Identify which cell holds the provided text, then report its (x, y) central coordinate. 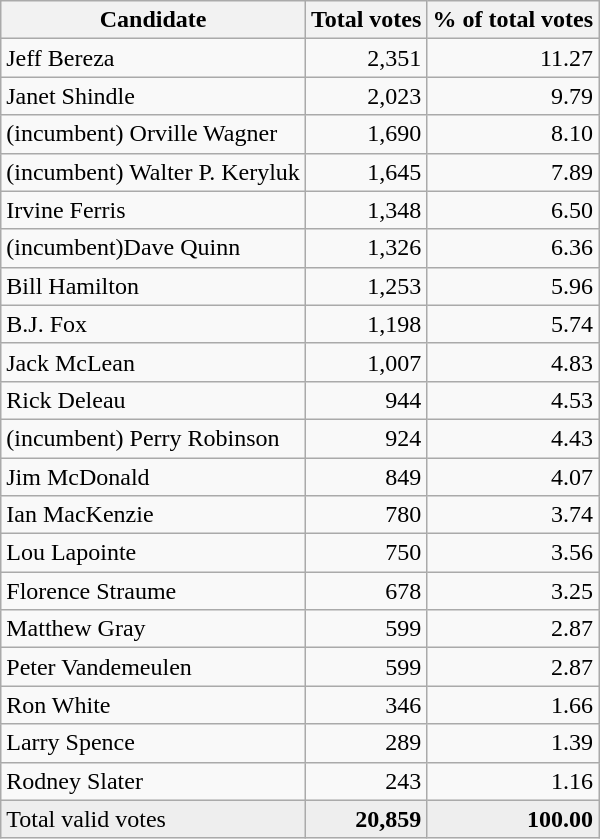
4.07 (513, 477)
944 (366, 400)
4.83 (513, 362)
1,348 (366, 210)
3.56 (513, 553)
1.66 (513, 705)
(incumbent)Dave Quinn (154, 248)
1,690 (366, 134)
6.50 (513, 210)
4.53 (513, 400)
Bill Hamilton (154, 286)
20,859 (366, 819)
Rick Deleau (154, 400)
849 (366, 477)
9.79 (513, 96)
Jim McDonald (154, 477)
780 (366, 515)
243 (366, 781)
678 (366, 591)
Ron White (154, 705)
346 (366, 705)
Matthew Gray (154, 629)
Candidate (154, 20)
1,645 (366, 172)
100.00 (513, 819)
4.43 (513, 438)
6.36 (513, 248)
289 (366, 743)
1,253 (366, 286)
8.10 (513, 134)
3.25 (513, 591)
Ian MacKenzie (154, 515)
Larry Spence (154, 743)
5.74 (513, 324)
11.27 (513, 58)
1.39 (513, 743)
(incumbent) Walter P. Keryluk (154, 172)
Jack McLean (154, 362)
2,023 (366, 96)
750 (366, 553)
2,351 (366, 58)
1,007 (366, 362)
3.74 (513, 515)
(incumbent) Perry Robinson (154, 438)
Rodney Slater (154, 781)
Total votes (366, 20)
Peter Vandemeulen (154, 667)
B.J. Fox (154, 324)
924 (366, 438)
Irvine Ferris (154, 210)
(incumbent) Orville Wagner (154, 134)
1,198 (366, 324)
1,326 (366, 248)
% of total votes (513, 20)
Total valid votes (154, 819)
Janet Shindle (154, 96)
1.16 (513, 781)
Florence Straume (154, 591)
Jeff Bereza (154, 58)
5.96 (513, 286)
Lou Lapointe (154, 553)
7.89 (513, 172)
